Identify which cell holds the provided text, then report its [x, y] central coordinate. 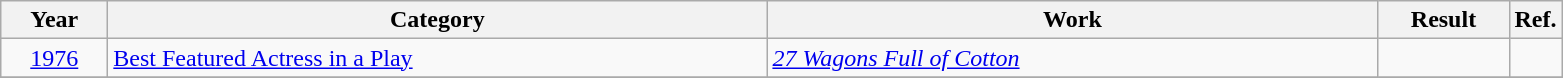
Year [54, 20]
Best Featured Actress in a Play [438, 58]
Category [438, 20]
Result [1444, 20]
Work [1072, 20]
1976 [54, 58]
Ref. [1536, 20]
27 Wagons Full of Cotton [1072, 58]
